From the cell containing the given text, extract its center point as (x, y) coordinate. 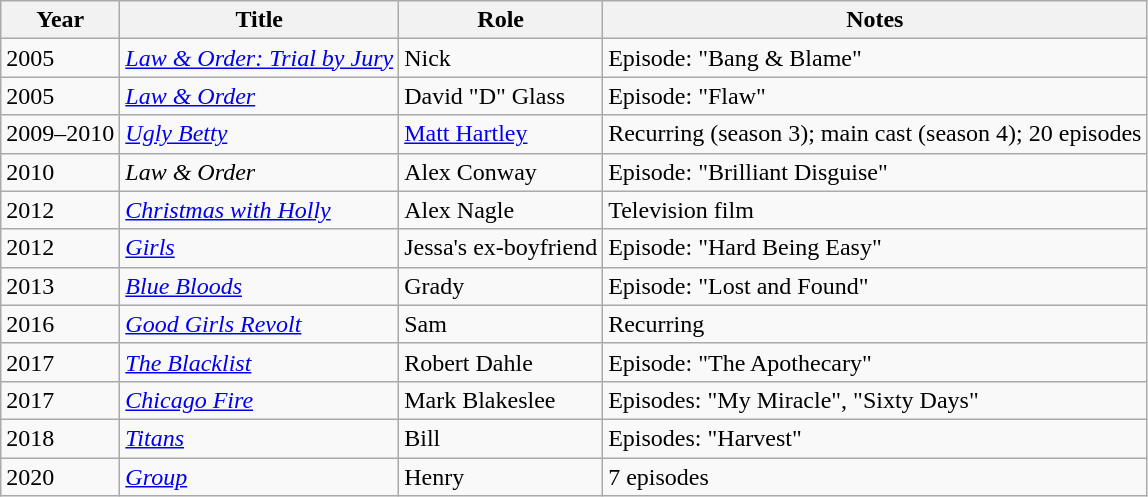
Mark Blakeslee (501, 400)
Nick (501, 58)
Episode: "Hard Being Easy" (875, 248)
Alex Conway (501, 172)
Episode: "Flaw" (875, 96)
Episode: "Bang & Blame" (875, 58)
Episode: "Brilliant Disguise" (875, 172)
2018 (60, 438)
Episodes: "Harvest" (875, 438)
Henry (501, 477)
Notes (875, 20)
Matt Hartley (501, 134)
Good Girls Revolt (260, 324)
Christmas with Holly (260, 210)
Year (60, 20)
David "D" Glass (501, 96)
Recurring (season 3); main cast (season 4); 20 episodes (875, 134)
2010 (60, 172)
2016 (60, 324)
Episodes: "My Miracle", "Sixty Days" (875, 400)
The Blacklist (260, 362)
Titans (260, 438)
Robert Dahle (501, 362)
Recurring (875, 324)
Alex Nagle (501, 210)
Chicago Fire (260, 400)
Ugly Betty (260, 134)
7 episodes (875, 477)
Television film (875, 210)
Law & Order: Trial by Jury (260, 58)
2013 (60, 286)
Sam (501, 324)
Episode: "Lost and Found" (875, 286)
Blue Bloods (260, 286)
Episode: "The Apothecary" (875, 362)
Girls (260, 248)
Grady (501, 286)
2020 (60, 477)
Role (501, 20)
Bill (501, 438)
Title (260, 20)
2009–2010 (60, 134)
Group (260, 477)
Jessa's ex-boyfriend (501, 248)
